From the cell containing the given text, extract its center point as [X, Y] coordinate. 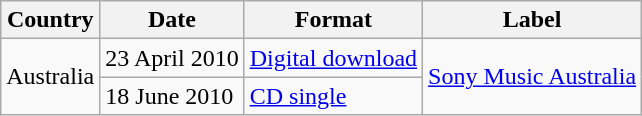
Label [532, 20]
18 June 2010 [172, 96]
23 April 2010 [172, 58]
Australia [50, 77]
Digital download [333, 58]
Sony Music Australia [532, 77]
CD single [333, 96]
Date [172, 20]
Country [50, 20]
Format [333, 20]
